Scan for the cell matching the given text and deliver its (X, Y) coordinate at center. 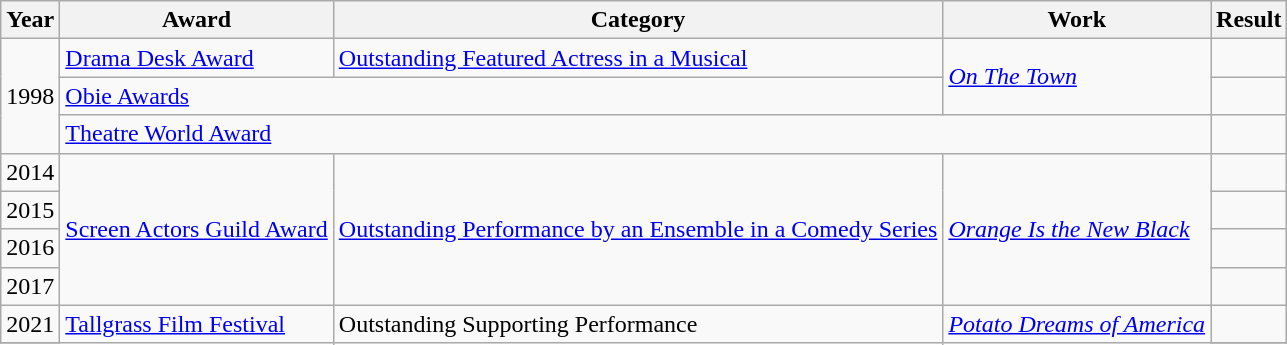
Result (1249, 20)
Orange Is the New Black (1077, 229)
2014 (30, 172)
On The Town (1077, 77)
Category (638, 20)
Outstanding Featured Actress in a Musical (638, 58)
2017 (30, 286)
Outstanding Supporting Performance (638, 324)
2021 (30, 324)
Award (196, 20)
1998 (30, 96)
Year (30, 20)
Screen Actors Guild Award (196, 229)
Tallgrass Film Festival (196, 324)
Obie Awards (502, 96)
Drama Desk Award (196, 58)
Work (1077, 20)
Outstanding Performance by an Ensemble in a Comedy Series (638, 229)
Theatre World Award (636, 134)
2016 (30, 248)
2015 (30, 210)
Potato Dreams of America (1077, 324)
